Return (x, y) of the center of cell containing provided text 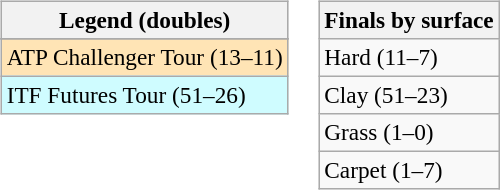
Grass (1–0) (409, 133)
ATP Challenger Tour (13–11) (144, 57)
Clay (51–23) (409, 95)
Hard (11–7) (409, 57)
Legend (doubles) (144, 20)
Finals by surface (409, 20)
Carpet (1–7) (409, 171)
ITF Futures Tour (51–26) (144, 95)
